Provide the [X, Y] coordinate of the cell's center where the given text is located.  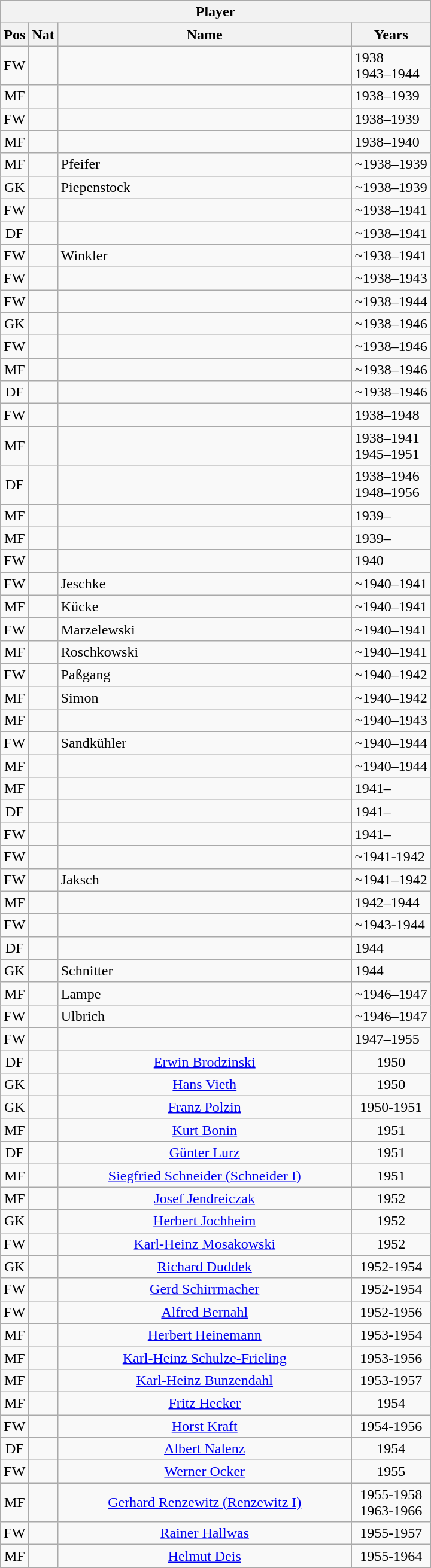
~1938–1943 [391, 278]
Helmut Deis [205, 1556]
Siegfried Schneider (Schneider I) [205, 1176]
~1943-1944 [391, 925]
Lampe [205, 993]
~1938–1944 [391, 301]
1942–1944 [391, 902]
Paßgang [205, 675]
Hans Vieth [205, 1085]
1953-1954 [391, 1335]
19381943–1944 [391, 66]
Rainer Hallwas [205, 1533]
~1941–1942 [391, 880]
1938–19461948–1956 [391, 484]
Sandkühler [205, 743]
Karl-Heinz Bunzendahl [205, 1380]
1938–1948 [391, 415]
Günter Lurz [205, 1153]
Franz Polzin [205, 1108]
1938–1940 [391, 142]
Albert Nalenz [205, 1449]
Schnitter [205, 971]
Pfeifer [205, 164]
~1941-1942 [391, 857]
Jeschke [205, 584]
1938–19411945–1951 [391, 446]
1940 [391, 561]
Marzelewski [205, 629]
1955-1964 [391, 1556]
Jaksch [205, 880]
1953-1957 [391, 1380]
Pos [14, 35]
Winkler [205, 255]
Horst Kraft [205, 1426]
Herbert Heinemann [205, 1335]
Fritz Hecker [205, 1403]
1954-1956 [391, 1426]
Erwin Brodzinski [205, 1061]
Richard Duddek [205, 1267]
1947–1955 [391, 1039]
~1940–1943 [391, 721]
Karl-Heinz Mosakowski [205, 1244]
Name [205, 35]
Alfred Bernahl [205, 1312]
1953-1956 [391, 1357]
Simon [205, 698]
1952-1956 [391, 1312]
Roschkowski [205, 652]
Kücke [205, 606]
1955-1957 [391, 1533]
Josef Jendreiczak [205, 1198]
Piepenstock [205, 187]
Werner Ocker [205, 1472]
1955-19581963-1966 [391, 1502]
Player [215, 12]
Herbert Jochheim [205, 1221]
1950-1951 [391, 1108]
Kurt Bonin [205, 1130]
1955 [391, 1472]
Karl-Heinz Schulze-Frieling [205, 1357]
Nat [43, 35]
Gerhard Renzewitz (Renzewitz I) [205, 1502]
Gerd Schirrmacher [205, 1289]
Ulbrich [205, 1016]
Years [391, 35]
